Identify which cell holds the provided text, then report its [x, y] central coordinate. 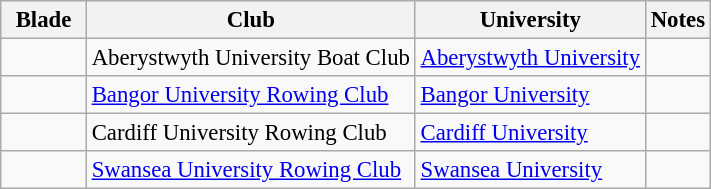
Bangor University [530, 95]
Club [250, 20]
Cardiff University Rowing Club [250, 133]
Bangor University Rowing Club [250, 95]
Aberystwyth University [530, 58]
Swansea University Rowing Club [250, 170]
Aberystwyth University Boat Club [250, 58]
Cardiff University [530, 133]
Swansea University [530, 170]
University [530, 20]
Notes [678, 20]
Blade [44, 20]
